From the cell containing the given text, extract its center point as [x, y] coordinate. 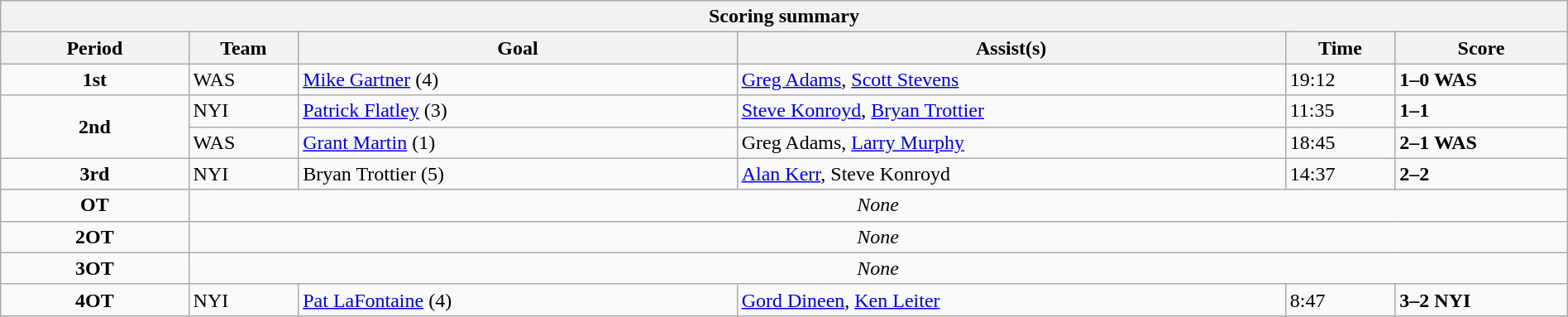
2OT [94, 237]
19:12 [1340, 79]
Bryan Trottier (5) [518, 174]
2nd [94, 127]
Gord Dineen, Ken Leiter [1011, 300]
1st [94, 79]
3–2 NYI [1481, 300]
Alan Kerr, Steve Konroyd [1011, 174]
Greg Adams, Scott Stevens [1011, 79]
Team [243, 48]
Greg Adams, Larry Murphy [1011, 142]
Mike Gartner (4) [518, 79]
18:45 [1340, 142]
Grant Martin (1) [518, 142]
Scoring summary [784, 17]
14:37 [1340, 174]
Patrick Flatley (3) [518, 111]
Period [94, 48]
Goal [518, 48]
3rd [94, 174]
2–1 WAS [1481, 142]
1–1 [1481, 111]
3OT [94, 268]
Steve Konroyd, Bryan Trottier [1011, 111]
Assist(s) [1011, 48]
Score [1481, 48]
2–2 [1481, 174]
Pat LaFontaine (4) [518, 300]
OT [94, 205]
11:35 [1340, 111]
4OT [94, 300]
1–0 WAS [1481, 79]
8:47 [1340, 300]
Time [1340, 48]
